Return (x, y) of the center of cell containing provided text 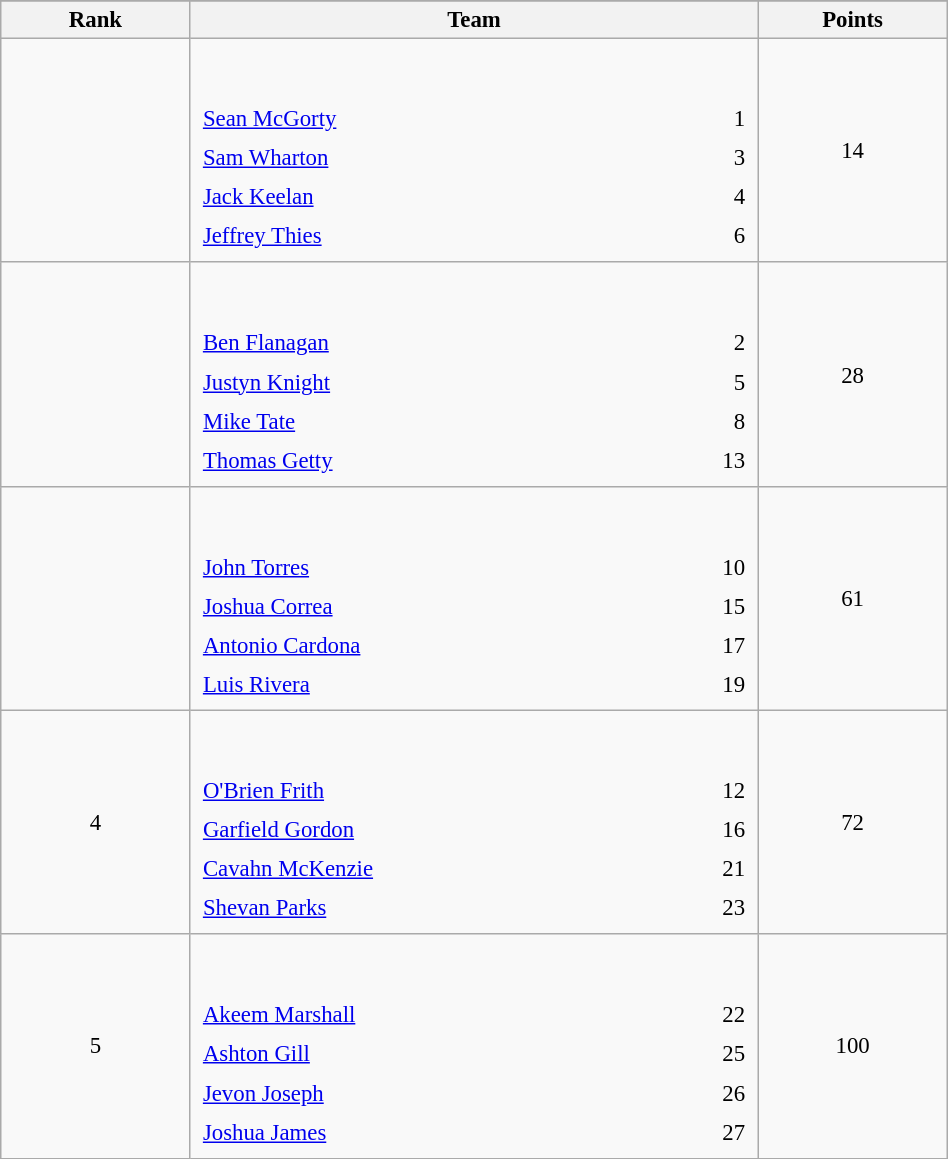
Justyn Knight (421, 382)
2 (698, 343)
27 (704, 1132)
Garfield Gordon (431, 830)
Sam Wharton (438, 158)
Shevan Parks (431, 908)
1 (716, 119)
100 (852, 1046)
13 (698, 460)
72 (852, 822)
John Torres 10 Joshua Correa 15 Antonio Cardona 17 Luis Rivera 19 (474, 598)
Rank (96, 20)
Points (852, 20)
Ben Flanagan 2 Justyn Knight 5 Mike Tate 8 Thomas Getty 13 (474, 374)
O'Brien Frith 12 Garfield Gordon 16 Cavahn McKenzie 21 Shevan Parks 23 (474, 822)
10 (706, 567)
6 (716, 236)
John Torres (428, 567)
15 (706, 606)
3 (716, 158)
26 (704, 1093)
16 (708, 830)
Akeem Marshall (427, 1015)
23 (708, 908)
Antonio Cardona (428, 645)
21 (708, 869)
Team (474, 20)
Luis Rivera (428, 684)
Jack Keelan (438, 197)
Akeem Marshall 22 Ashton Gill 25 Jevon Joseph 26 Joshua James 27 (474, 1046)
61 (852, 598)
Mike Tate (421, 421)
19 (706, 684)
8 (698, 421)
Joshua Correa (428, 606)
Joshua James (427, 1132)
25 (704, 1054)
28 (852, 374)
Ben Flanagan (421, 343)
Cavahn McKenzie (431, 869)
17 (706, 645)
Jeffrey Thies (438, 236)
Sean McGorty 1 Sam Wharton 3 Jack Keelan 4 Jeffrey Thies 6 (474, 151)
22 (704, 1015)
Thomas Getty (421, 460)
Sean McGorty (438, 119)
Jevon Joseph (427, 1093)
O'Brien Frith (431, 791)
12 (708, 791)
14 (852, 151)
Ashton Gill (427, 1054)
